Identify which cell holds the provided text, then report its [x, y] central coordinate. 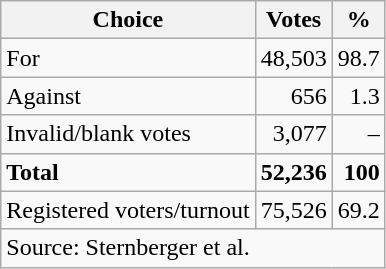
Against [128, 96]
Source: Sternberger et al. [193, 248]
Votes [294, 20]
Invalid/blank votes [128, 134]
1.3 [358, 96]
656 [294, 96]
100 [358, 172]
48,503 [294, 58]
75,526 [294, 210]
Registered voters/turnout [128, 210]
69.2 [358, 210]
– [358, 134]
% [358, 20]
98.7 [358, 58]
Total [128, 172]
52,236 [294, 172]
For [128, 58]
Choice [128, 20]
3,077 [294, 134]
